Output the [x, y] coordinate of the center of the cell containing the given text.  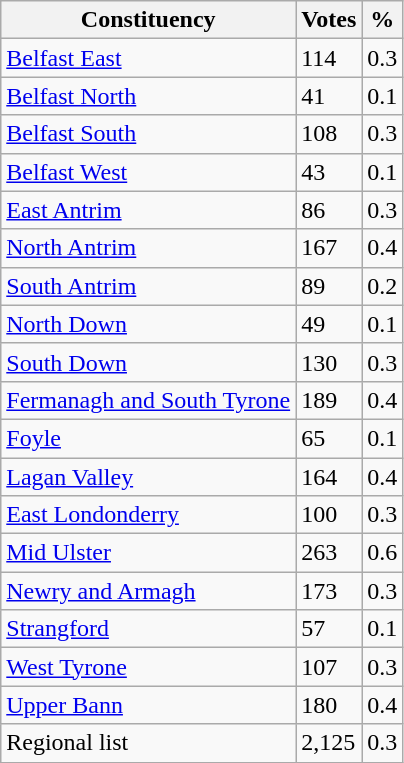
Upper Bann [148, 705]
South Antrim [148, 286]
173 [329, 591]
89 [329, 286]
Fermanagh and South Tyrone [148, 400]
167 [329, 248]
263 [329, 553]
Regional list [148, 743]
130 [329, 362]
North Down [148, 324]
Belfast East [148, 58]
108 [329, 134]
57 [329, 629]
Belfast West [148, 172]
North Antrim [148, 248]
0.2 [382, 286]
East Antrim [148, 210]
Strangford [148, 629]
Newry and Armagh [148, 591]
100 [329, 515]
Votes [329, 20]
% [382, 20]
65 [329, 438]
West Tyrone [148, 667]
Mid Ulster [148, 553]
86 [329, 210]
41 [329, 96]
164 [329, 477]
Lagan Valley [148, 477]
Belfast South [148, 134]
2,125 [329, 743]
South Down [148, 362]
Constituency [148, 20]
Belfast North [148, 96]
49 [329, 324]
East Londonderry [148, 515]
Foyle [148, 438]
0.6 [382, 553]
189 [329, 400]
114 [329, 58]
43 [329, 172]
180 [329, 705]
107 [329, 667]
